Capture the cell that displays the provided text and extract its (X, Y) central coordinate. 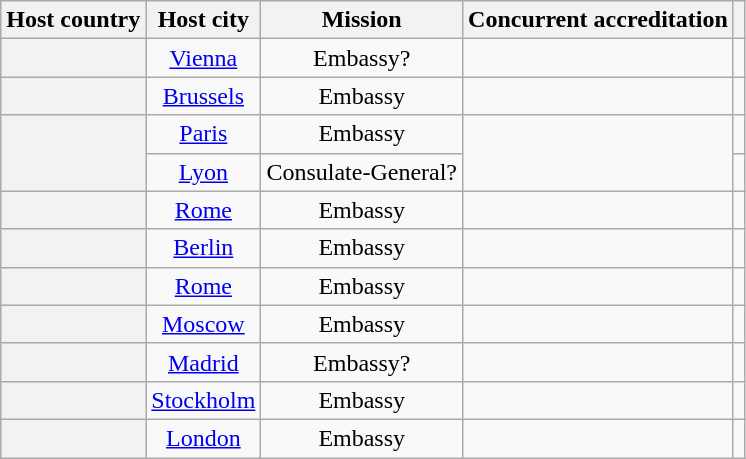
Mission (362, 20)
Moscow (204, 324)
Stockholm (204, 400)
London (204, 438)
Consulate-General? (362, 172)
Brussels (204, 96)
Berlin (204, 248)
Madrid (204, 362)
Concurrent accreditation (598, 20)
Vienna (204, 58)
Lyon (204, 172)
Host city (204, 20)
Paris (204, 134)
Host country (74, 20)
